Extract the [X, Y] coordinate from the center of the cell holding the provided text.  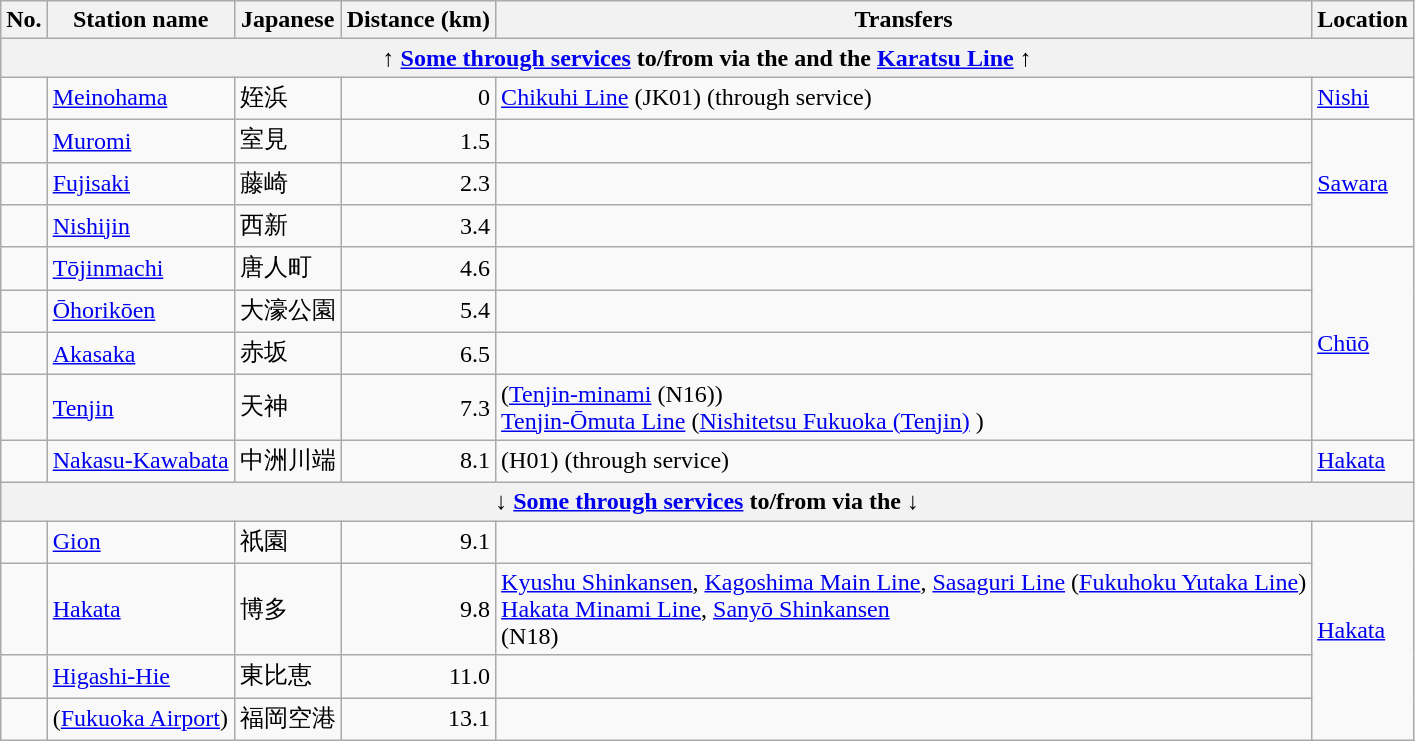
藤崎 [288, 184]
博多 [288, 609]
唐人町 [288, 268]
福岡空港 [288, 720]
Fujisaki [140, 184]
↓ Some through services to/from via the ↓ [708, 501]
2.3 [418, 184]
Station name [140, 20]
Chikuhi Line (JK01) (through service) [904, 98]
(Fukuoka Airport) [140, 720]
Distance (km) [418, 20]
11.0 [418, 676]
祇園 [288, 542]
↑ Some through services to/from via the and the Karatsu Line ↑ [708, 58]
姪浜 [288, 98]
Ōhorikōen [140, 312]
Sawara [1363, 183]
7.3 [418, 408]
1.5 [418, 140]
9.1 [418, 542]
3.4 [418, 226]
天神 [288, 408]
5.4 [418, 312]
Chūō [1363, 344]
赤坂 [288, 354]
西新 [288, 226]
室見 [288, 140]
Japanese [288, 20]
9.8 [418, 609]
Meinohama [140, 98]
0 [418, 98]
中洲川端 [288, 462]
(H01) (through service) [904, 462]
13.1 [418, 720]
6.5 [418, 354]
No. [24, 20]
4.6 [418, 268]
Muromi [140, 140]
Tenjin [140, 408]
(Tenjin-minami (N16))Tenjin-Ōmuta Line (Nishitetsu Fukuoka (Tenjin) ) [904, 408]
Transfers [904, 20]
Tōjinmachi [140, 268]
8.1 [418, 462]
東比恵 [288, 676]
大濠公園 [288, 312]
Nishijin [140, 226]
Nishi [1363, 98]
Kyushu Shinkansen, Kagoshima Main Line, Sasaguri Line (Fukuhoku Yutaka Line)Hakata Minami Line, Sanyō Shinkansen (N18) [904, 609]
Nakasu-Kawabata [140, 462]
Akasaka [140, 354]
Higashi-Hie [140, 676]
Location [1363, 20]
Gion [140, 542]
